Find where the given text appears and provide that cell's center as [x, y] coordinate. 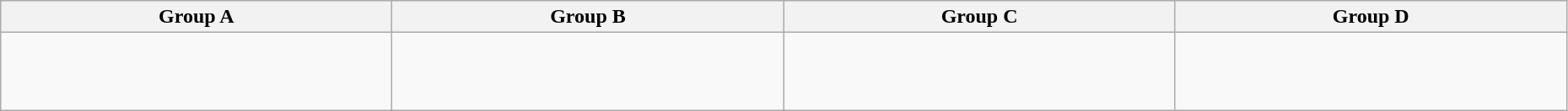
Group D [1371, 17]
Group B [588, 17]
Group A [197, 17]
Group C [979, 17]
